Find where the given text appears and provide that cell's center as (x, y) coordinate. 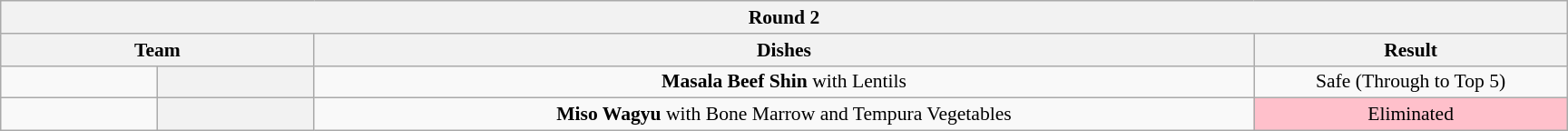
Round 2 (784, 17)
Team (158, 50)
Dishes (784, 50)
Safe (Through to Top 5) (1410, 82)
Result (1410, 50)
Masala Beef Shin with Lentils (784, 82)
Miso Wagyu with Bone Marrow and Tempura Vegetables (784, 115)
Eliminated (1410, 115)
